For the text-containing cell, return its midpoint in [X, Y] coordinate format. 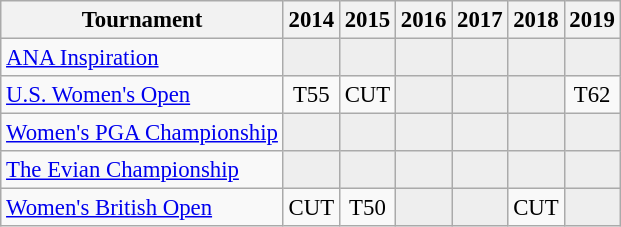
2016 [424, 20]
2015 [367, 20]
The Evian Championship [142, 170]
U.S. Women's Open [142, 95]
T62 [592, 95]
2018 [536, 20]
2014 [311, 20]
Tournament [142, 20]
Women's British Open [142, 208]
ANA Inspiration [142, 58]
2017 [480, 20]
2019 [592, 20]
T55 [311, 95]
T50 [367, 208]
Women's PGA Championship [142, 133]
